Capture the cell that displays the provided text and extract its [X, Y] central coordinate. 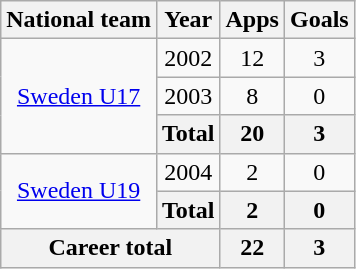
Apps [252, 20]
2004 [188, 172]
Career total [110, 248]
2003 [188, 96]
Year [188, 20]
Sweden U17 [79, 96]
20 [252, 134]
8 [252, 96]
2002 [188, 58]
National team [79, 20]
Sweden U19 [79, 191]
12 [252, 58]
Goals [319, 20]
22 [252, 248]
